Return [X, Y] of the center of cell containing provided text 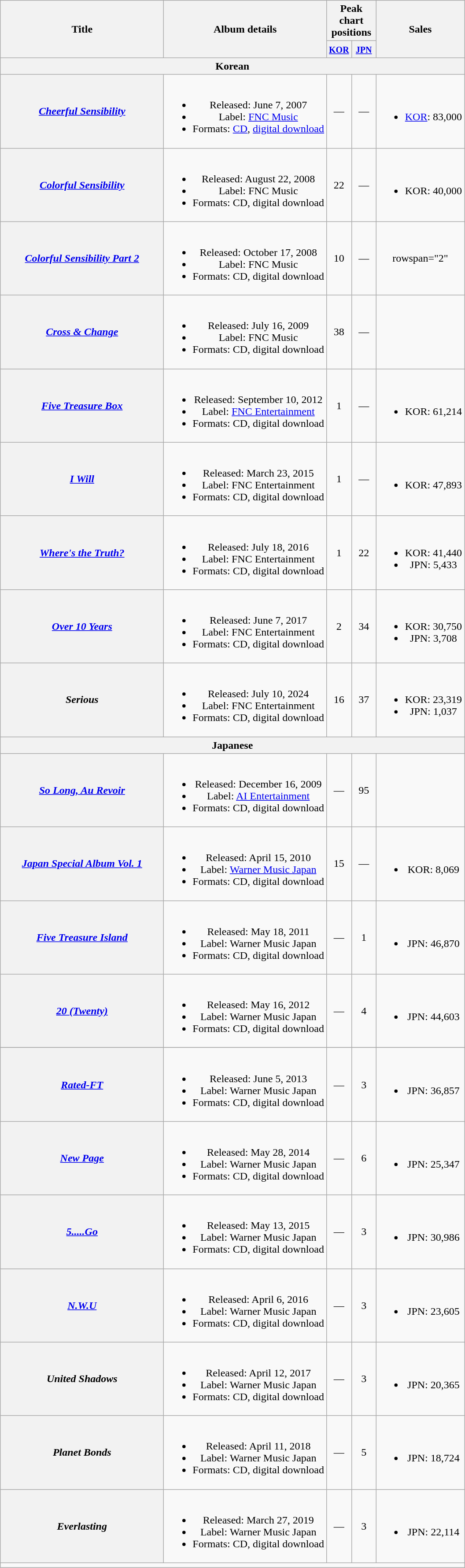
KOR: 30,750JPN: 3,708 [420, 626]
38 [339, 332]
KOR: 41,440JPN: 5,433 [420, 552]
Cross & Change [82, 332]
Serious [82, 699]
Released: July 18, 2016Label: FNC EntertainmentFormats: CD, digital download [245, 552]
Released: May 13, 2015Label: Warner Music JapanFormats: CD, digital download [245, 1231]
JPN: 23,605 [420, 1305]
Released: April 11, 2018Label: Warner Music JapanFormats: CD, digital download [245, 1453]
JPN: 18,724 [420, 1453]
Japanese [232, 745]
Released: September 10, 2012Label: FNC EntertainmentFormats: CD, digital download [245, 405]
Colorful Sensibility [82, 185]
JPN: 22,114 [420, 1526]
Released: May 16, 2012Label: Warner Music JapanFormats: CD, digital download [245, 1011]
JPN: 30,986 [420, 1231]
Released: June 5, 2013Label: Warner Music JapanFormats: CD, digital download [245, 1084]
JPN: 36,857 [420, 1084]
Japan Special Album Vol. 1 [82, 864]
KOR: 61,214 [420, 405]
KOR [339, 49]
United Shadows [82, 1379]
JPN: 25,347 [420, 1158]
16 [339, 699]
2 [339, 626]
Five Treasure Island [82, 937]
KOR: 47,893 [420, 479]
N.W.U [82, 1305]
So Long, Au Revoir [82, 790]
JPN: 20,365 [420, 1379]
Released: June 7, 2017Label: FNC EntertainmentFormats: CD, digital download [245, 626]
Released: June 7, 2007Label: FNC MusicFormats: CD, digital download [245, 111]
37 [364, 699]
Released: October 17, 2008Label: FNC MusicFormats: CD, digital download [245, 258]
Title [82, 29]
5 [364, 1453]
Released: March 27, 2019Label: Warner Music JapanFormats: CD, digital download [245, 1526]
KOR: 23,319JPN: 1,037 [420, 699]
Over 10 Years [82, 626]
Colorful Sensibility Part 2 [82, 258]
Where's the Truth? [82, 552]
Everlasting [82, 1526]
Released: May 18, 2011Label: Warner Music JapanFormats: CD, digital download [245, 937]
I Will [82, 479]
Album details [245, 29]
rowspan="2" [420, 258]
34 [364, 626]
KOR: 8,069 [420, 864]
Five Treasure Box [82, 405]
Planet Bonds [82, 1453]
5.....Go [82, 1231]
KOR: 83,000 [420, 111]
KOR: 40,000 [420, 185]
JPN: 44,603 [420, 1011]
10 [339, 258]
20 (Twenty) [82, 1011]
4 [364, 1011]
Korean [232, 66]
Released: April 12, 2017Label: Warner Music JapanFormats: CD, digital download [245, 1379]
Released: March 23, 2015Label: FNC EntertainmentFormats: CD, digital download [245, 479]
Released: August 22, 2008Label: FNC MusicFormats: CD, digital download [245, 185]
95 [364, 790]
Released: May 28, 2014Label: Warner Music JapanFormats: CD, digital download [245, 1158]
New Page [82, 1158]
Released: July 10, 2024Label: FNC EntertainmentFormats: CD, digital download [245, 699]
15 [339, 864]
Released: July 16, 2009Label: FNC MusicFormats: CD, digital download [245, 332]
Released: April 6, 2016Label: Warner Music JapanFormats: CD, digital download [245, 1305]
Released: December 16, 2009Label: AI EntertainmentFormats: CD, digital download [245, 790]
Sales [420, 29]
6 [364, 1158]
Released: April 15, 2010Label: Warner Music JapanFormats: CD, digital download [245, 864]
JPN [364, 49]
Cheerful Sensibility [82, 111]
Rated-FT [82, 1084]
Peak chart positions [351, 21]
JPN: 46,870 [420, 937]
